Scan for the cell matching the given text and deliver its (x, y) coordinate at center. 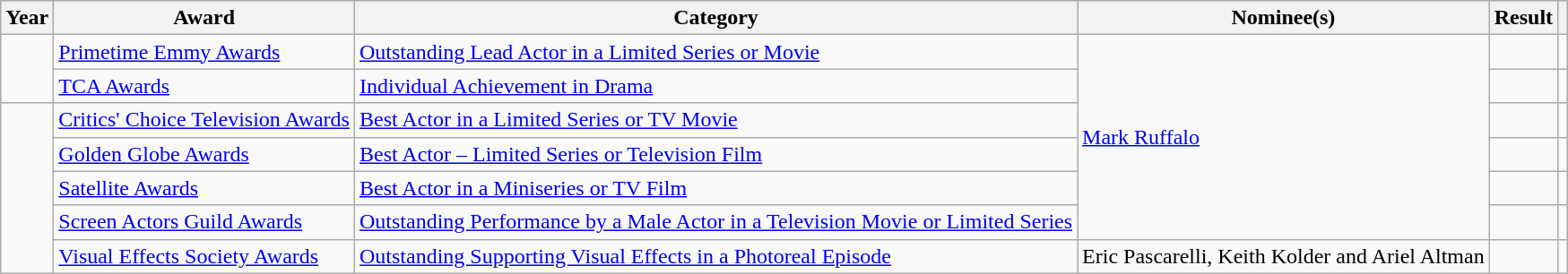
Eric Pascarelli, Keith Kolder and Ariel Altman (1284, 256)
Primetime Emmy Awards (204, 52)
Nominee(s) (1284, 18)
Category (715, 18)
Best Actor in a Limited Series or TV Movie (715, 120)
Visual Effects Society Awards (204, 256)
Satellite Awards (204, 188)
Screen Actors Guild Awards (204, 222)
Outstanding Performance by a Male Actor in a Television Movie or Limited Series (715, 222)
Golden Globe Awards (204, 154)
Best Actor in a Miniseries or TV Film (715, 188)
TCA Awards (204, 86)
Outstanding Lead Actor in a Limited Series or Movie (715, 52)
Outstanding Supporting Visual Effects in a Photoreal Episode (715, 256)
Mark Ruffalo (1284, 137)
Best Actor – Limited Series or Television Film (715, 154)
Year (27, 18)
Result (1523, 18)
Critics' Choice Television Awards (204, 120)
Award (204, 18)
Individual Achievement in Drama (715, 86)
